Capture the cell that displays the provided text and extract its [X, Y] central coordinate. 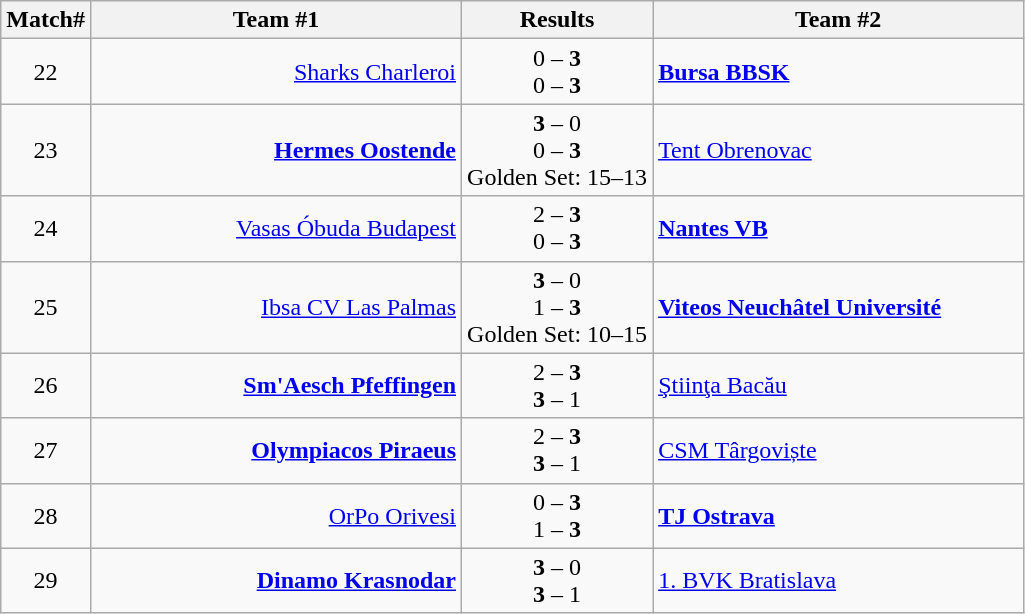
Olympiacos Piraeus [276, 450]
Match# [46, 20]
Viteos Neuchâtel Université [838, 307]
3 – 0 0 – 3 Golden Set: 15–13 [558, 150]
25 [46, 307]
22 [46, 72]
0 – 3 1 – 3 [558, 516]
Ştiinţa Bacău [838, 386]
1. BVK Bratislava [838, 580]
29 [46, 580]
Team #1 [276, 20]
0 – 3 0 – 3 [558, 72]
Nantes VB [838, 228]
23 [46, 150]
3 – 0 1 – 3 Golden Set: 10–15 [558, 307]
Vasas Óbuda Budapest [276, 228]
2 – 3 0 – 3 [558, 228]
OrPo Orivesi [276, 516]
Team #2 [838, 20]
26 [46, 386]
CSM Târgoviște [838, 450]
28 [46, 516]
Bursa BBSK [838, 72]
Dinamo Krasnodar [276, 580]
Hermes Oostende [276, 150]
Tent Obrenovac [838, 150]
TJ Ostrava [838, 516]
Sharks Charleroi [276, 72]
3 – 0 3 – 1 [558, 580]
24 [46, 228]
Results [558, 20]
Sm'Aesch Pfeffingen [276, 386]
27 [46, 450]
Ibsa CV Las Palmas [276, 307]
